Provide the [x, y] coordinate of the cell's center where the given text is located.  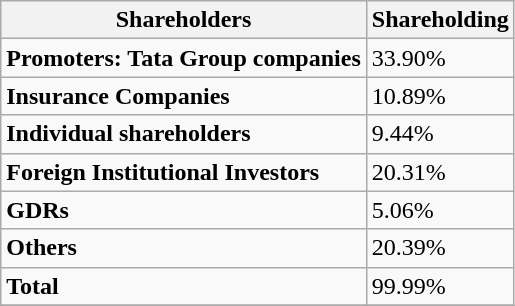
Foreign Institutional Investors [184, 172]
Shareholding [440, 20]
Insurance Companies [184, 96]
Shareholders [184, 20]
99.99% [440, 286]
9.44% [440, 134]
5.06% [440, 210]
Individual shareholders [184, 134]
GDRs [184, 210]
Promoters: Tata Group companies [184, 58]
33.90% [440, 58]
20.39% [440, 248]
Others [184, 248]
10.89% [440, 96]
20.31% [440, 172]
Total [184, 286]
